Identify which cell holds the provided text, then report its (X, Y) central coordinate. 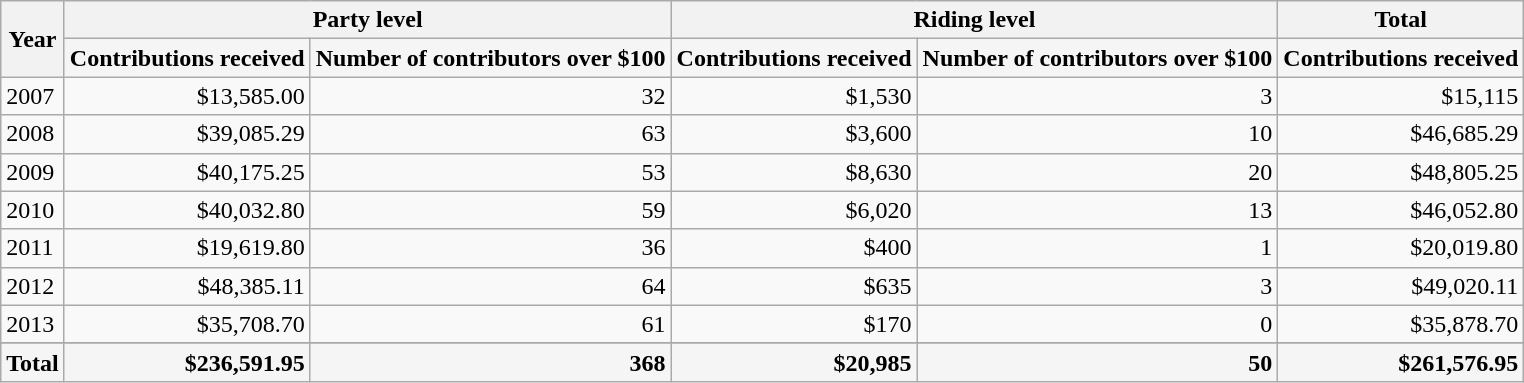
$46,052.80 (1401, 210)
$40,175.25 (187, 172)
$170 (794, 324)
61 (490, 324)
$6,020 (794, 210)
32 (490, 96)
$40,032.80 (187, 210)
20 (1098, 172)
63 (490, 134)
$48,805.25 (1401, 172)
$1,530 (794, 96)
2009 (33, 172)
$13,585.00 (187, 96)
$48,385.11 (187, 286)
$261,576.95 (1401, 362)
$49,020.11 (1401, 286)
$39,085.29 (187, 134)
$3,600 (794, 134)
Riding level (974, 20)
$19,619.80 (187, 248)
368 (490, 362)
1 (1098, 248)
$20,019.80 (1401, 248)
Year (33, 39)
10 (1098, 134)
$400 (794, 248)
2013 (33, 324)
64 (490, 286)
Party level (368, 20)
$236,591.95 (187, 362)
$635 (794, 286)
2010 (33, 210)
$46,685.29 (1401, 134)
2007 (33, 96)
50 (1098, 362)
$20,985 (794, 362)
2011 (33, 248)
$15,115 (1401, 96)
$8,630 (794, 172)
36 (490, 248)
$35,878.70 (1401, 324)
59 (490, 210)
0 (1098, 324)
$35,708.70 (187, 324)
53 (490, 172)
2012 (33, 286)
13 (1098, 210)
2008 (33, 134)
